For the text-containing cell, return its midpoint in [X, Y] coordinate format. 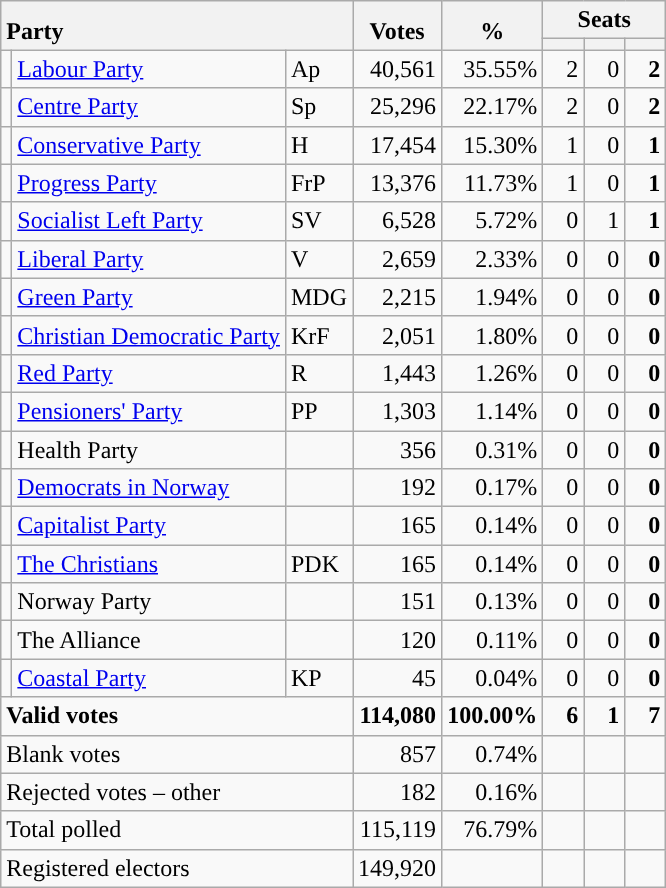
6 [564, 716]
Votes [398, 26]
0.13% [492, 602]
0.31% [492, 449]
6,528 [398, 221]
Christian Democratic Party [149, 335]
1.26% [492, 373]
Total polled [177, 830]
MDG [318, 297]
0.16% [492, 792]
Party [177, 26]
Rejected votes – other [177, 792]
149,920 [398, 868]
192 [398, 488]
1.14% [492, 411]
120 [398, 640]
Pensioners' Party [149, 411]
15.30% [492, 145]
KP [318, 678]
17,454 [398, 145]
Conservative Party [149, 145]
0.11% [492, 640]
Red Party [149, 373]
Seats [604, 20]
Liberal Party [149, 259]
1,303 [398, 411]
76.79% [492, 830]
Democrats in Norway [149, 488]
Socialist Left Party [149, 221]
1.94% [492, 297]
SV [318, 221]
115,119 [398, 830]
Centre Party [149, 107]
45 [398, 678]
R [318, 373]
Registered electors [177, 868]
5.72% [492, 221]
0.74% [492, 754]
114,080 [398, 716]
H [318, 145]
Valid votes [177, 716]
Progress Party [149, 183]
2,659 [398, 259]
PDK [318, 564]
1.80% [492, 335]
Health Party [149, 449]
0.17% [492, 488]
35.55% [492, 69]
11.73% [492, 183]
The Christians [149, 564]
FrP [318, 183]
13,376 [398, 183]
100.00% [492, 716]
Coastal Party [149, 678]
356 [398, 449]
25,296 [398, 107]
0.04% [492, 678]
PP [318, 411]
Ap [318, 69]
KrF [318, 335]
22.17% [492, 107]
2,051 [398, 335]
Green Party [149, 297]
2,215 [398, 297]
2.33% [492, 259]
Blank votes [177, 754]
857 [398, 754]
V [318, 259]
Capitalist Party [149, 526]
1,443 [398, 373]
Labour Party [149, 69]
% [492, 26]
Sp [318, 107]
The Alliance [149, 640]
40,561 [398, 69]
182 [398, 792]
Norway Party [149, 602]
7 [646, 716]
151 [398, 602]
